For the text-containing cell, return its midpoint in (X, Y) coordinate format. 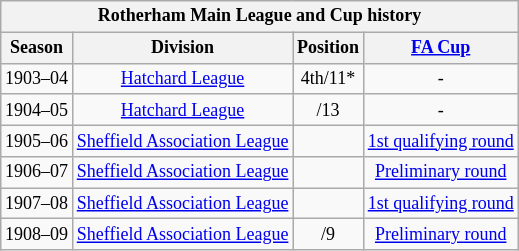
1906–07 (37, 172)
FA Cup (440, 48)
Season (37, 48)
1908–09 (37, 234)
4th/11* (328, 78)
/13 (328, 110)
1904–05 (37, 110)
/9 (328, 234)
Division (182, 48)
1903–04 (37, 78)
Rotherham Main League and Cup history (260, 16)
1907–08 (37, 204)
Position (328, 48)
1905–06 (37, 140)
